From the cell containing the given text, extract its center point as (x, y) coordinate. 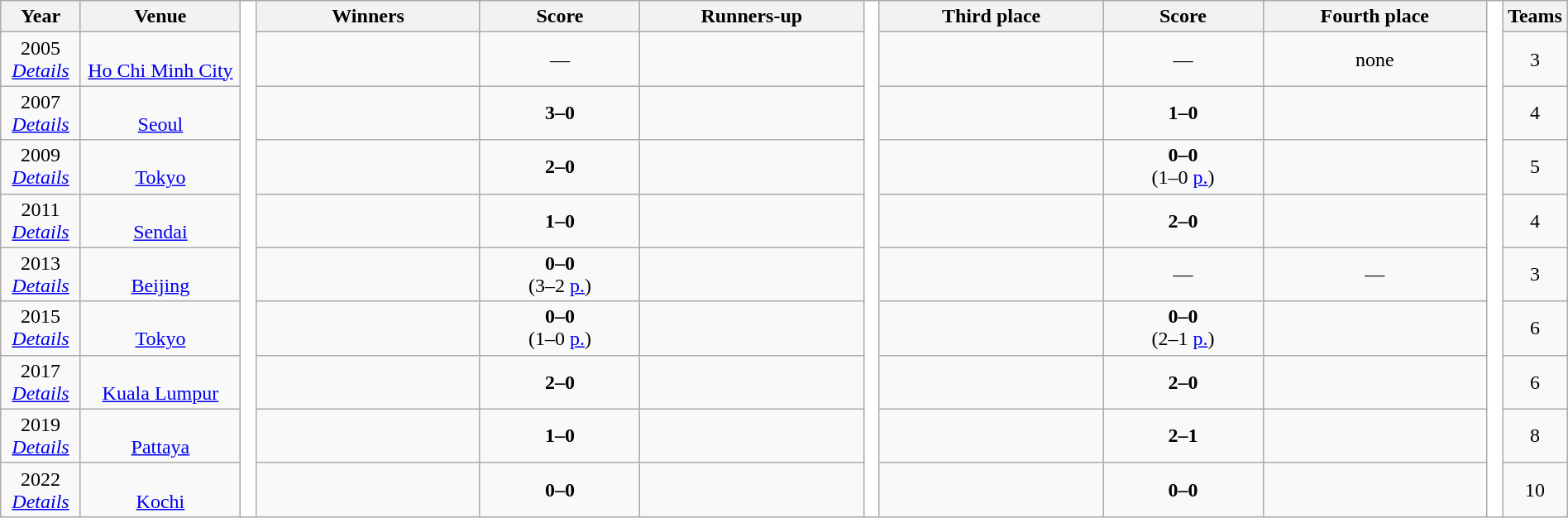
Venue (160, 17)
Fourth place (1374, 17)
Seoul (160, 113)
Runners-up (752, 17)
Third place (991, 17)
Beijing (160, 275)
10 (1535, 490)
2005 Details (41, 60)
Kochi (160, 490)
Kuala Lumpur (160, 382)
Winners (368, 17)
8 (1535, 435)
0–0 (2–1 p.) (1183, 328)
Pattaya (160, 435)
2015 Details (41, 328)
0–0 (3–2 p.) (559, 275)
2013 Details (41, 275)
Teams (1535, 17)
2017 Details (41, 382)
2022 Details (41, 490)
2019 Details (41, 435)
2–1 (1183, 435)
2011 Details (41, 220)
Ho Chi Minh City (160, 60)
none (1374, 60)
Sendai (160, 220)
3–0 (559, 113)
Year (41, 17)
2007 Details (41, 113)
2009 Details (41, 167)
5 (1535, 167)
